Pinpoint the cell where the given text exists, returning its (X, Y) midpoint coordinate. 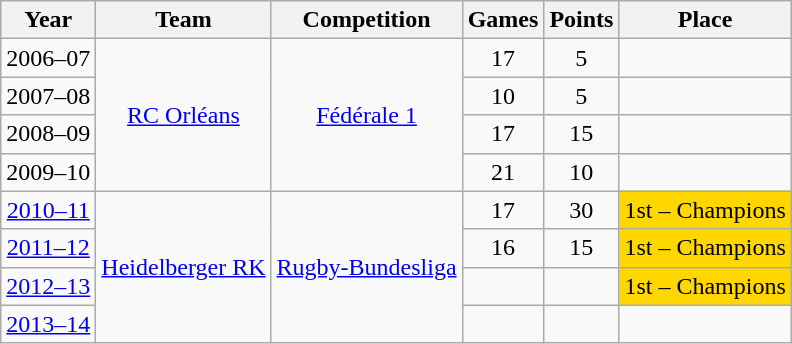
2008–09 (48, 134)
2012–13 (48, 286)
Competition (366, 20)
Place (705, 20)
21 (503, 172)
Heidelberger RK (184, 267)
2010–11 (48, 210)
16 (503, 248)
2006–07 (48, 58)
RC Orléans (184, 115)
30 (582, 210)
2013–14 (48, 324)
Rugby-Bundesliga (366, 267)
2011–12 (48, 248)
Fédérale 1 (366, 115)
Points (582, 20)
2009–10 (48, 172)
Year (48, 20)
2007–08 (48, 96)
Games (503, 20)
Team (184, 20)
